Find where the given text appears and provide that cell's center as [x, y] coordinate. 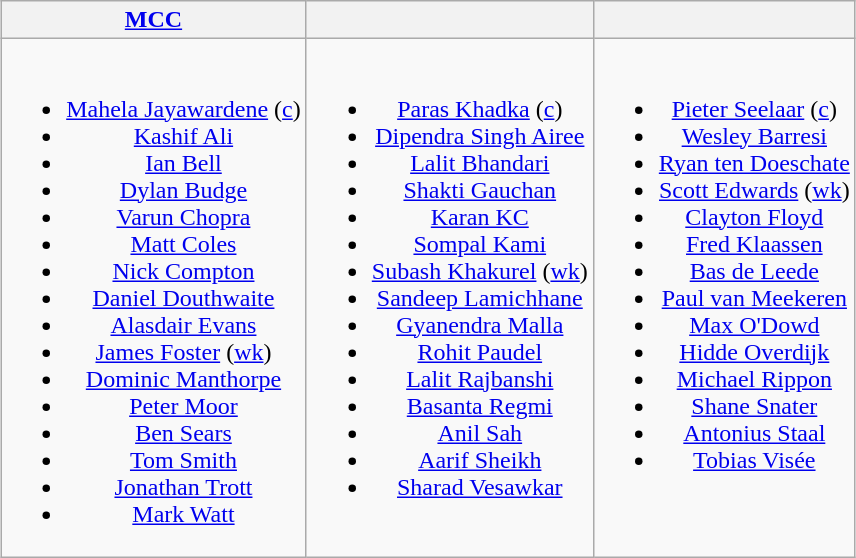
MCC [154, 20]
